Output the (x, y) coordinate of the center of the cell containing the given text.  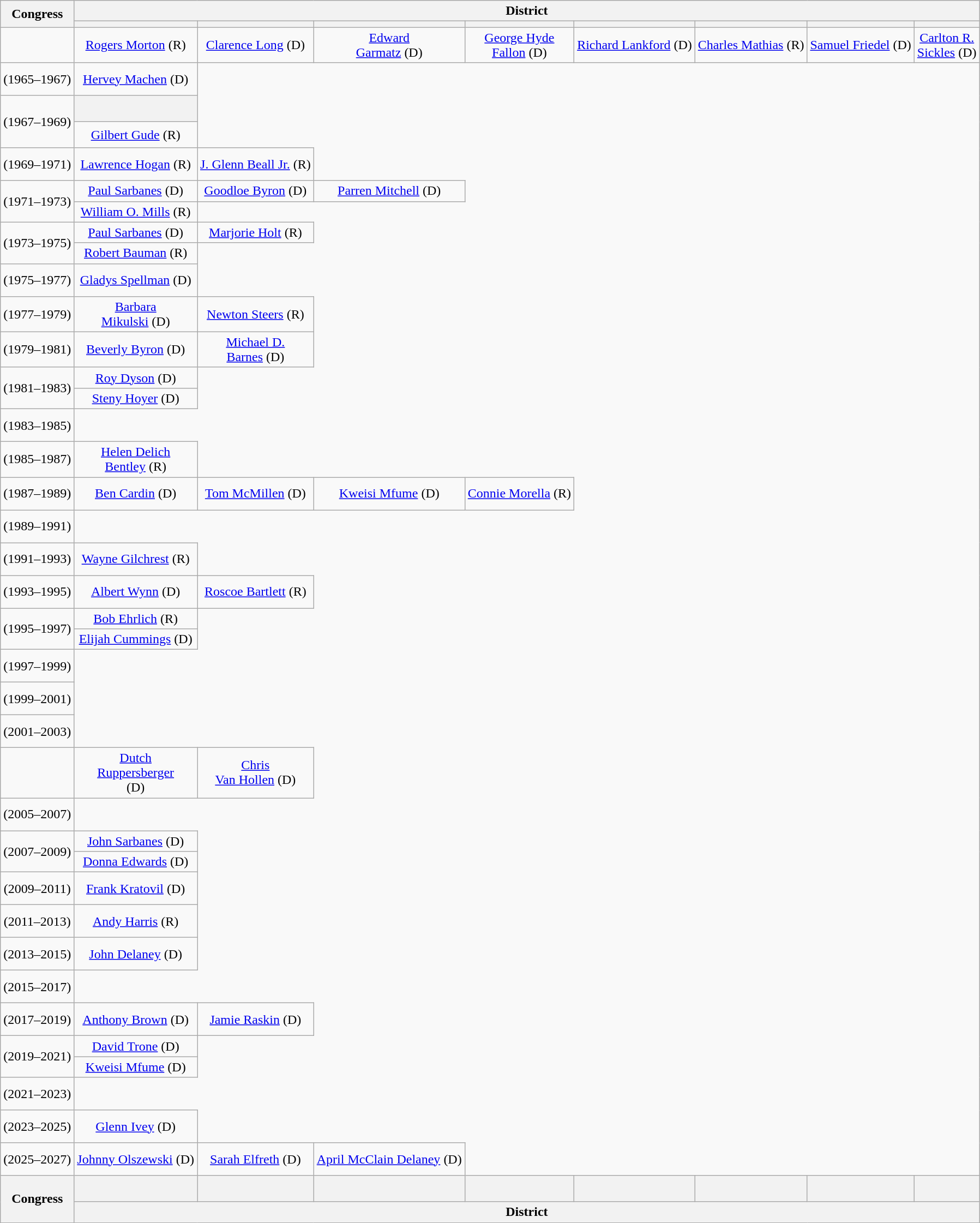
Robert Bauman (R) (136, 253)
(2011–2013) (37, 921)
(1981–1983) (37, 388)
Charles Mathias (R) (751, 45)
Gladys Spellman (D) (136, 280)
(1971–1973) (37, 201)
(2021–2023) (37, 1094)
(2019–2021) (37, 1057)
(1985–1987) (37, 459)
(2015–2017) (37, 987)
(2013–2015) (37, 954)
ChrisVan Hollen (D) (256, 773)
Wayne Gilchrest (R) (136, 559)
Glenn Ivey (D) (136, 1126)
(1987–1989) (37, 493)
John Sarbanes (D) (136, 841)
(1969–1971) (37, 164)
(1965–1967) (37, 79)
Lawrence Hogan (R) (136, 164)
Richard Lankford (D) (635, 45)
BarbaraMikulski (D) (136, 314)
(2005–2007) (37, 814)
J. Glenn Beall Jr. (R) (256, 164)
Tom McMillen (D) (256, 493)
(1975–1977) (37, 280)
Donna Edwards (D) (136, 862)
Clarence Long (D) (256, 45)
Jamie Raskin (D) (256, 1020)
Helen DelichBentley (R) (136, 459)
Newton Steers (R) (256, 314)
(2007–2009) (37, 852)
Parren Mitchell (D) (389, 191)
Steny Hoyer (D) (136, 398)
Andy Harris (R) (136, 921)
Marjorie Holt (R) (256, 232)
Bob Ehrlich (R) (136, 618)
(2017–2019) (37, 1020)
David Trone (D) (136, 1046)
Elijah Cummings (D) (136, 639)
Samuel Friedel (D) (861, 45)
Ben Cardin (D) (136, 493)
Michael D.Barnes (D) (256, 349)
William O. Mills (R) (136, 212)
(2023–2025) (37, 1126)
Gilbert Gude (R) (136, 135)
Roy Dyson (D) (136, 377)
(1997–1999) (37, 666)
Connie Morella (R) (519, 493)
(1979–1981) (37, 349)
Carlton R.Sickles (D) (947, 45)
Goodloe Byron (D) (256, 191)
Beverly Byron (D) (136, 349)
Albert Wynn (D) (136, 591)
John Delaney (D) (136, 954)
(2025–2027) (37, 1159)
(1999–2001) (37, 699)
(1977–1979) (37, 314)
(1989–1991) (37, 526)
George HydeFallon (D) (519, 45)
(2001–2003) (37, 732)
Frank Kratovil (D) (136, 889)
(2009–2011) (37, 889)
(1991–1993) (37, 559)
Johnny Olszewski (D) (136, 1159)
Anthony Brown (D) (136, 1020)
DutchRuppersberger(D) (136, 773)
(1993–1995) (37, 591)
(1967–1969) (37, 122)
April McClain Delaney (D) (389, 1159)
EdwardGarmatz (D) (389, 45)
(1983–1985) (37, 425)
(1995–1997) (37, 628)
(1973–1975) (37, 243)
Hervey Machen (D) (136, 79)
Rogers Morton (R) (136, 45)
Roscoe Bartlett (R) (256, 591)
Sarah Elfreth (D) (256, 1159)
